Identify which cell holds the provided text, then report its (x, y) central coordinate. 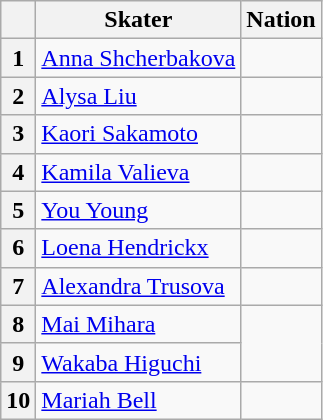
Kamila Valieva (138, 172)
3 (18, 134)
10 (18, 400)
4 (18, 172)
8 (18, 324)
1 (18, 58)
6 (18, 248)
Loena Hendrickx (138, 248)
Wakaba Higuchi (138, 362)
Alysa Liu (138, 96)
5 (18, 210)
9 (18, 362)
Mai Mihara (138, 324)
Anna Shcherbakova (138, 58)
You Young (138, 210)
Mariah Bell (138, 400)
7 (18, 286)
Kaori Sakamoto (138, 134)
Skater (138, 20)
Nation (281, 20)
2 (18, 96)
Alexandra Trusova (138, 286)
